Find where the given text appears and provide that cell's center as [X, Y] coordinate. 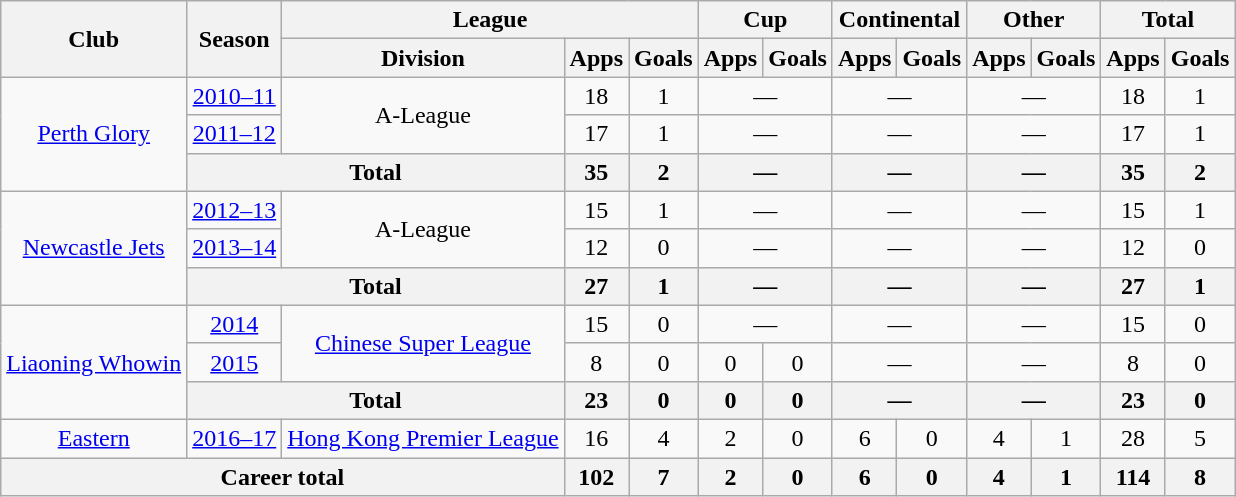
2016–17 [234, 438]
Continental [899, 20]
Newcastle Jets [94, 248]
Club [94, 39]
Perth Glory [94, 134]
16 [596, 438]
Chinese Super League [423, 343]
2013–14 [234, 248]
102 [596, 477]
Eastern [94, 438]
7 [663, 477]
2011–12 [234, 134]
28 [1133, 438]
2012–13 [234, 210]
5 [1200, 438]
Other [1034, 20]
League [490, 20]
2010–11 [234, 96]
2015 [234, 362]
Liaoning Whowin [94, 362]
Division [423, 58]
Cup [765, 20]
Season [234, 39]
Career total [282, 477]
Hong Kong Premier League [423, 438]
114 [1133, 477]
2014 [234, 324]
